Determine the [x, y] coordinate at the center of the cell enclosing the given text.  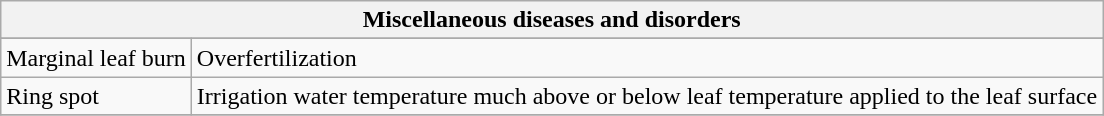
Irrigation water temperature much above or below leaf temperature applied to the leaf surface [646, 96]
Marginal leaf burn [96, 58]
Overfertilization [646, 58]
Ring spot [96, 96]
Miscellaneous diseases and disorders [552, 20]
